Locate the cell with the specified text and output its [x, y] center coordinate. 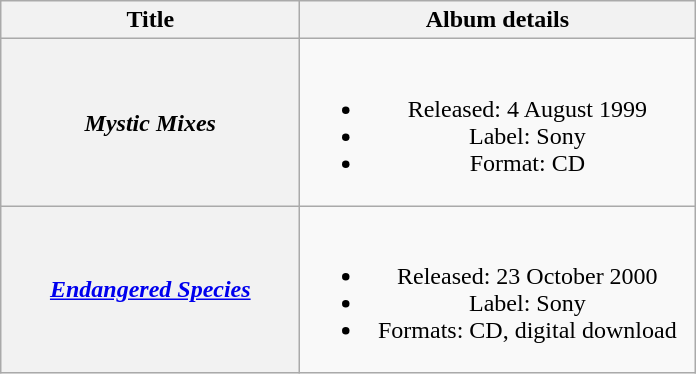
Released: 23 October 2000Label: SonyFormats: CD, digital download [498, 290]
Album details [498, 20]
Mystic Mixes [150, 122]
Endangered Species [150, 290]
Released: 4 August 1999Label: SonyFormat: CD [498, 122]
Title [150, 20]
